Capture the cell that displays the provided text and extract its (x, y) central coordinate. 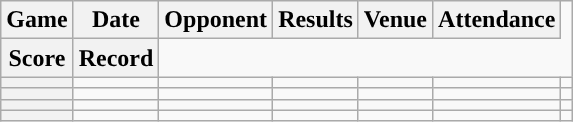
Record (116, 58)
Game (37, 20)
Date (116, 20)
Results (316, 20)
Opponent (216, 20)
Score (37, 58)
Venue (395, 20)
Attendance (497, 20)
